Detect which cell encompasses the target text, then output its [X, Y] center coordinate. 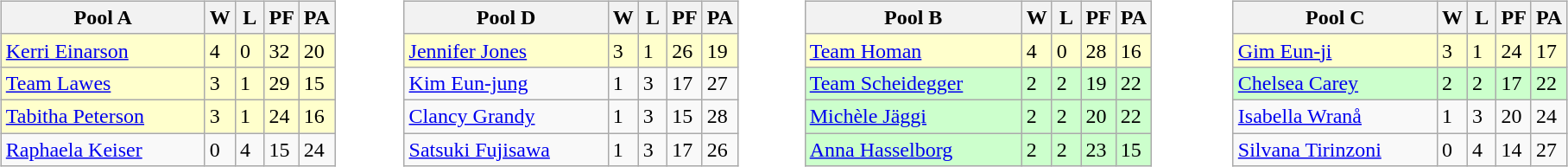
Team Homan [914, 50]
Isabella Wranå [1335, 116]
23 [1098, 150]
Jennifer Jones [506, 50]
Anna Hasselborg [914, 150]
Pool D [506, 17]
Satsuki Fujisawa [506, 150]
29 [281, 83]
Chelsea Carey [1335, 83]
Kerri Einarson [103, 50]
Team Lawes [103, 83]
14 [1514, 150]
Silvana Tirinzoni [1335, 150]
Kim Eun-jung [506, 83]
Tabitha Peterson [103, 116]
Team Scheidegger [914, 83]
Pool A [103, 17]
32 [281, 50]
Gim Eun-ji [1335, 50]
Raphaela Keiser [103, 150]
Michèle Jäggi [914, 116]
Pool B [914, 17]
Clancy Grandy [506, 116]
Pool C [1335, 17]
